Return [X, Y] of the center of cell containing provided text 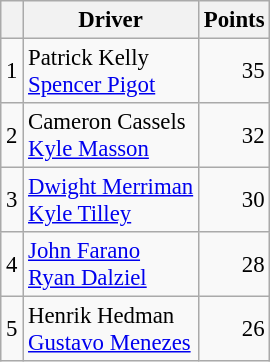
Driver [111, 20]
28 [234, 264]
5 [12, 330]
26 [234, 330]
Dwight Merriman Kyle Tilley [111, 200]
3 [12, 200]
Henrik Hedman Gustavo Menezes [111, 330]
30 [234, 200]
2 [12, 136]
Patrick Kelly Spencer Pigot [111, 72]
4 [12, 264]
Cameron Cassels Kyle Masson [111, 136]
1 [12, 72]
Points [234, 20]
32 [234, 136]
John Farano Ryan Dalziel [111, 264]
35 [234, 72]
